Capture the cell that displays the provided text and extract its (X, Y) central coordinate. 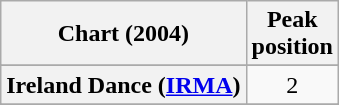
Ireland Dance (IRMA) (124, 85)
2 (292, 85)
Peakposition (292, 34)
Chart (2004) (124, 34)
